From the cell containing the given text, extract its center point as [X, Y] coordinate. 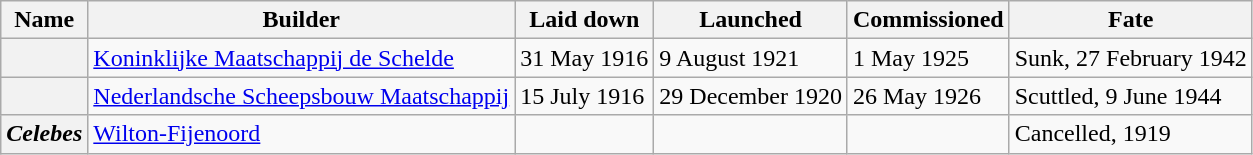
29 December 1920 [751, 96]
Launched [751, 20]
26 May 1926 [928, 96]
31 May 1916 [584, 58]
Koninklijke Maatschappij de Schelde [302, 58]
Wilton-Fijenoord [302, 134]
Cancelled, 1919 [1130, 134]
Commissioned [928, 20]
Sunk, 27 February 1942 [1130, 58]
Name [44, 20]
9 August 1921 [751, 58]
Builder [302, 20]
1 May 1925 [928, 58]
15 July 1916 [584, 96]
Scuttled, 9 June 1944 [1130, 96]
Celebes [44, 134]
Laid down [584, 20]
Fate [1130, 20]
Nederlandsche Scheepsbouw Maatschappij [302, 96]
